Capture the cell that displays the provided text and extract its [X, Y] central coordinate. 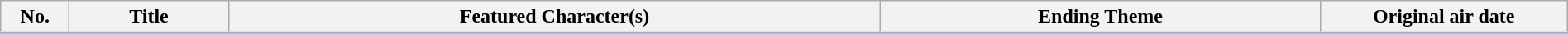
Featured Character(s) [554, 17]
Original air date [1444, 17]
No. [35, 17]
Ending Theme [1100, 17]
Title [149, 17]
